For the text-containing cell, return its midpoint in (X, Y) coordinate format. 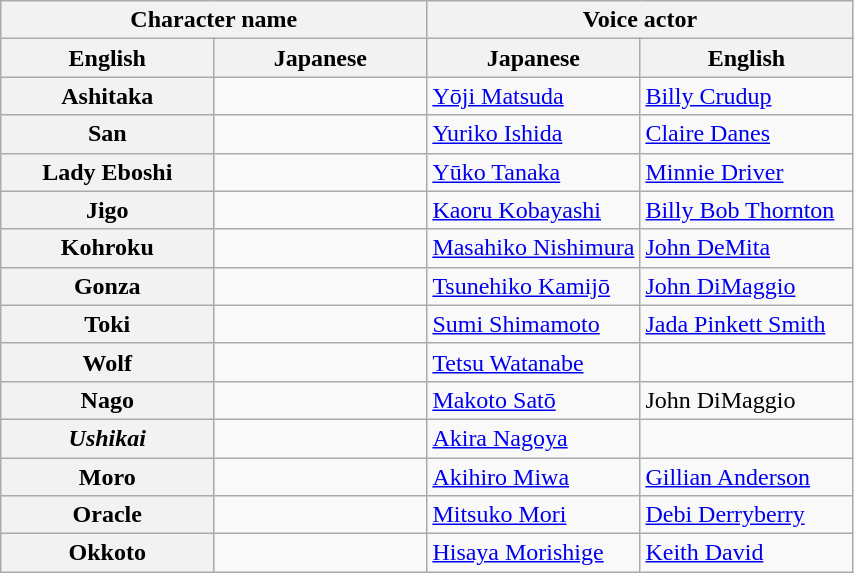
Billy Crudup (746, 96)
Gonza (108, 286)
Claire Danes (746, 134)
John DeMita (746, 248)
Jada Pinkett Smith (746, 324)
Tsunehiko Kamijō (534, 286)
Character name (214, 20)
Okkoto (108, 553)
Masahiko Nishimura (534, 248)
Yuriko Ishida (534, 134)
Ashitaka (108, 96)
Yōji Matsuda (534, 96)
Kohroku (108, 248)
Minnie Driver (746, 172)
Gillian Anderson (746, 477)
Wolf (108, 362)
Akira Nagoya (534, 438)
Nago (108, 400)
Debi Derryberry (746, 515)
Makoto Satō (534, 400)
Kaoru Kobayashi (534, 210)
Voice actor (640, 20)
Keith David (746, 553)
Moro (108, 477)
Ushikai (108, 438)
Lady Eboshi (108, 172)
Tetsu Watanabe (534, 362)
San (108, 134)
Yūko Tanaka (534, 172)
Billy Bob Thornton (746, 210)
Akihiro Miwa (534, 477)
Oracle (108, 515)
Sumi Shimamoto (534, 324)
Jigo (108, 210)
Mitsuko Mori (534, 515)
Hisaya Morishige (534, 553)
Toki (108, 324)
